Provide the (x, y) coordinate of the cell's center where the given text is located.  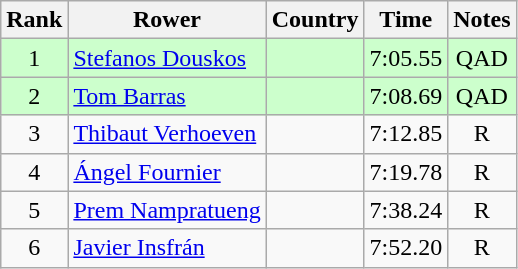
3 (34, 134)
1 (34, 58)
7:05.55 (406, 58)
7:52.20 (406, 248)
7:38.24 (406, 210)
Country (315, 20)
7:08.69 (406, 96)
Rank (34, 20)
Time (406, 20)
7:12.85 (406, 134)
Ángel Fournier (167, 172)
5 (34, 210)
Stefanos Douskos (167, 58)
4 (34, 172)
2 (34, 96)
Thibaut Verhoeven (167, 134)
Tom Barras (167, 96)
7:19.78 (406, 172)
6 (34, 248)
Notes (482, 20)
Javier Insfrán (167, 248)
Rower (167, 20)
Prem Nampratueng (167, 210)
